Pinpoint the cell where the given text exists, returning its (x, y) midpoint coordinate. 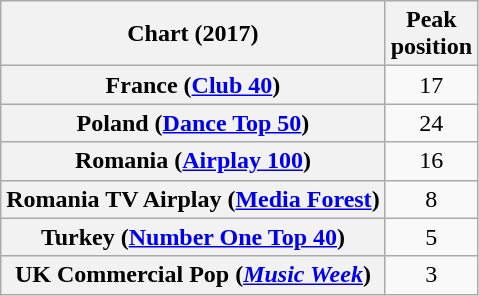
16 (431, 161)
Romania TV Airplay (Media Forest) (193, 199)
Romania (Airplay 100) (193, 161)
Turkey (Number One Top 40) (193, 237)
UK Commercial Pop (Music Week) (193, 275)
17 (431, 85)
Chart (2017) (193, 34)
3 (431, 275)
8 (431, 199)
24 (431, 123)
5 (431, 237)
France (Club 40) (193, 85)
Poland (Dance Top 50) (193, 123)
Peakposition (431, 34)
